Output the (x, y) coordinate of the center of the cell containing the given text.  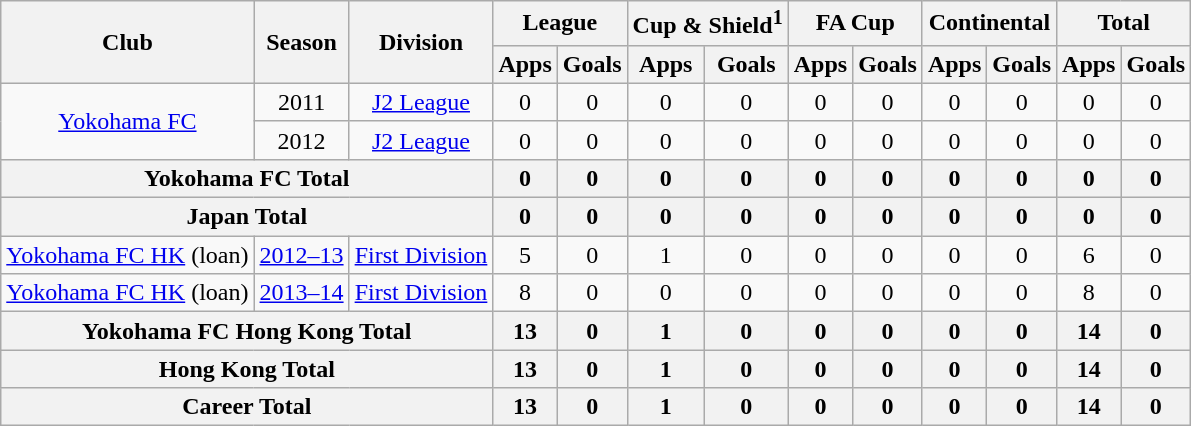
Club (128, 42)
Season (302, 42)
Continental (989, 24)
5 (525, 255)
2012–13 (302, 255)
6 (1089, 255)
Hong Kong Total (247, 369)
Cup & Shield1 (708, 24)
Yokohama FC Hong Kong Total (247, 331)
League (560, 24)
Career Total (247, 407)
2012 (302, 140)
FA Cup (855, 24)
Yokohama FC (128, 121)
Total (1124, 24)
2013–14 (302, 293)
2011 (302, 102)
Yokohama FC Total (247, 178)
Division (421, 42)
Japan Total (247, 217)
